Extract the [X, Y] coordinate from the center of the cell holding the provided text.  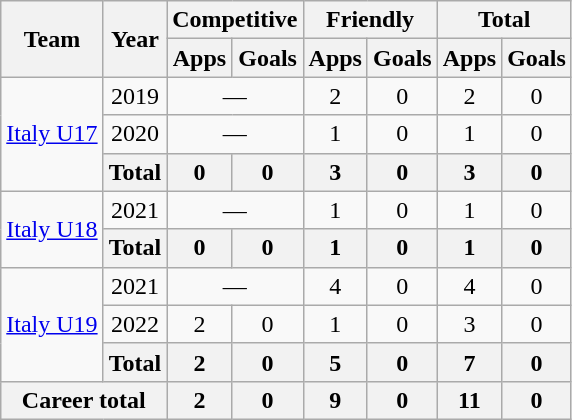
5 [335, 362]
2020 [135, 134]
Italy U18 [52, 229]
Team [52, 39]
Career total [84, 400]
Year [135, 39]
Competitive [235, 20]
2022 [135, 324]
Italy U19 [52, 324]
Friendly [370, 20]
9 [335, 400]
7 [469, 362]
2019 [135, 96]
Italy U17 [52, 134]
11 [469, 400]
